Locate the cell with the specified text and output its (X, Y) center coordinate. 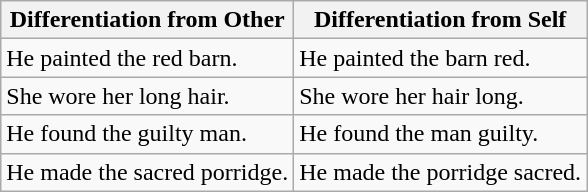
He found the guilty man. (148, 134)
She wore her hair long. (440, 96)
Differentiation from Other (148, 20)
He painted the barn red. (440, 58)
He made the porridge sacred. (440, 172)
He found the man guilty. (440, 134)
He made the sacred porridge. (148, 172)
Differentiation from Self (440, 20)
She wore her long hair. (148, 96)
He painted the red barn. (148, 58)
